Capture the cell that displays the provided text and extract its [x, y] central coordinate. 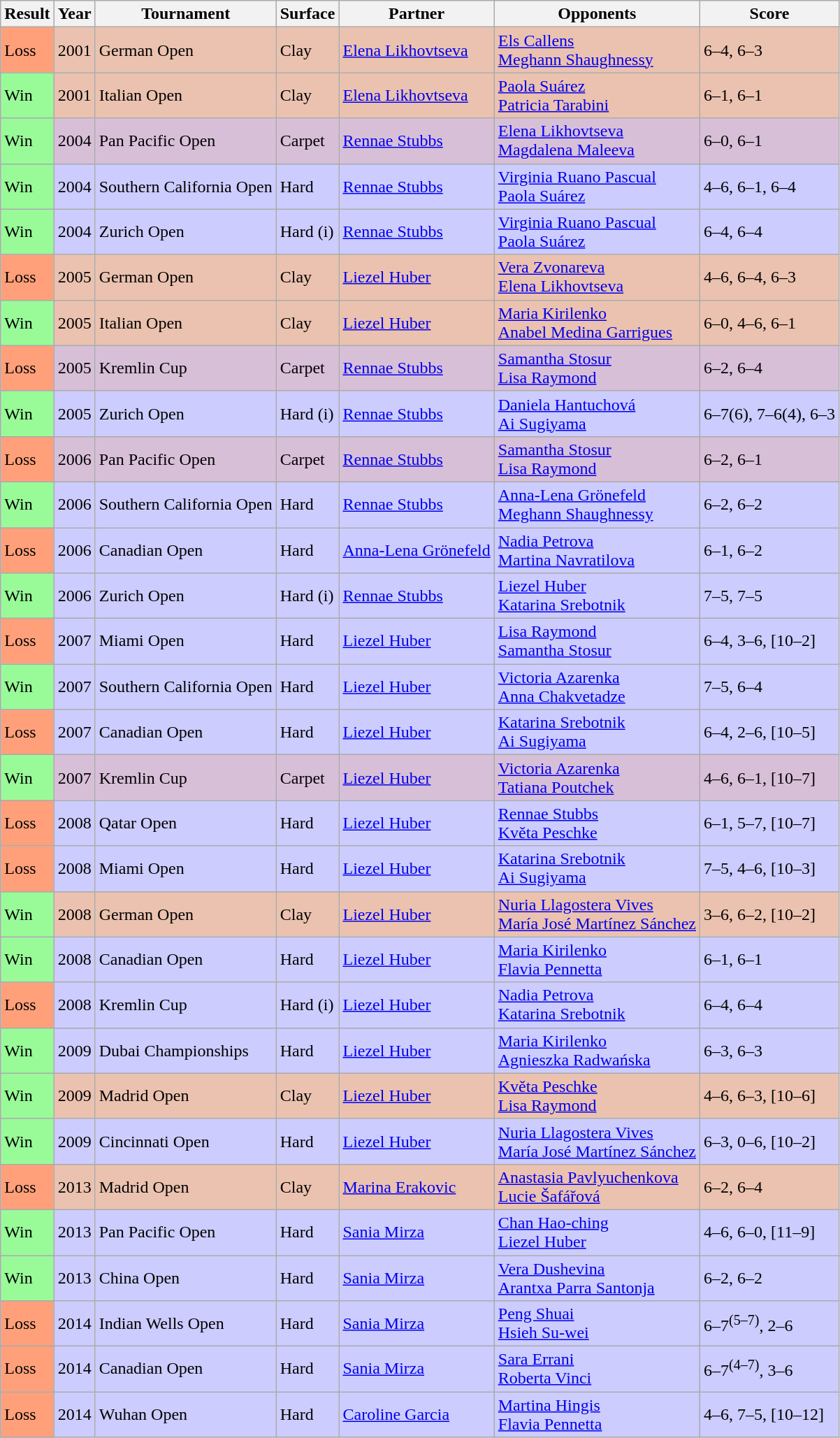
Anastasia Pavlyuchenkova Lucie Šafářová [597, 1187]
Surface [307, 14]
Score [770, 14]
3–6, 6–2, [10–2] [770, 914]
Maria Kirilenko Agnieszka Radwańska [597, 1050]
6–1, 6–2 [770, 549]
Květa Peschke Lisa Raymond [597, 1096]
Cincinnati Open [186, 1141]
4–6, 6–3, [10–6] [770, 1096]
Elena Likhovtseva Magdalena Maleeva [597, 141]
Year [74, 14]
Rennae Stubbs Květa Peschke [597, 824]
6–7(6), 7–6(4), 6–3 [770, 414]
Els Callens Meghann Shaughnessy [597, 50]
4–6, 6–1, [10–7] [770, 777]
4–6, 6–1, 6–4 [770, 186]
Tournament [186, 14]
4–6, 6–0, [11–9] [770, 1232]
Paola Suárez Patricia Tarabini [597, 95]
Martina Hingis Flavia Pennetta [597, 1415]
Marina Erakovic [417, 1187]
4–6, 7–5, [10–12] [770, 1415]
6–7(4–7), 3–6 [770, 1369]
6–1, 5–7, [10–7] [770, 824]
Wuhan Open [186, 1415]
6–3, 6–3 [770, 1050]
6–2, 6–1 [770, 459]
Partner [417, 14]
Qatar Open [186, 824]
4–6, 6–4, 6–3 [770, 277]
Nadia Petrova Martina Navratilova [597, 549]
Anna-Lena Grönefeld [417, 549]
Lisa Raymond Samantha Stosur [597, 642]
Nadia Petrova Katarina Srebotnik [597, 1005]
7–5, 6–4 [770, 686]
6–0, 6–1 [770, 141]
6–4, 6–3 [770, 50]
Peng Shuai Hsieh Su-wei [597, 1324]
Sara Errani Roberta Vinci [597, 1369]
Indian Wells Open [186, 1324]
6–4, 3–6, [10–2] [770, 642]
6–3, 0–6, [10–2] [770, 1141]
7–5, 4–6, [10–3] [770, 868]
Opponents [597, 14]
6–4, 2–6, [10–5] [770, 733]
Vera Dushevina Arantxa Parra Santonja [597, 1278]
6–0, 4–6, 6–1 [770, 323]
Victoria Azarenka Anna Chakvetadze [597, 686]
Caroline Garcia [417, 1415]
Daniela Hantuchová Ai Sugiyama [597, 414]
6–7(5–7), 2–6 [770, 1324]
China Open [186, 1278]
Maria Kirilenko Flavia Pennetta [597, 959]
Chan Hao-ching Liezel Huber [597, 1232]
Dubai Championships [186, 1050]
Result [27, 14]
Liezel Huber Katarina Srebotnik [597, 596]
Maria Kirilenko Anabel Medina Garrigues [597, 323]
Anna-Lena Grönefeld Meghann Shaughnessy [597, 505]
Victoria Azarenka Tatiana Poutchek [597, 777]
Vera Zvonareva Elena Likhovtseva [597, 277]
7–5, 7–5 [770, 596]
